Return [x, y] of the center of cell containing provided text 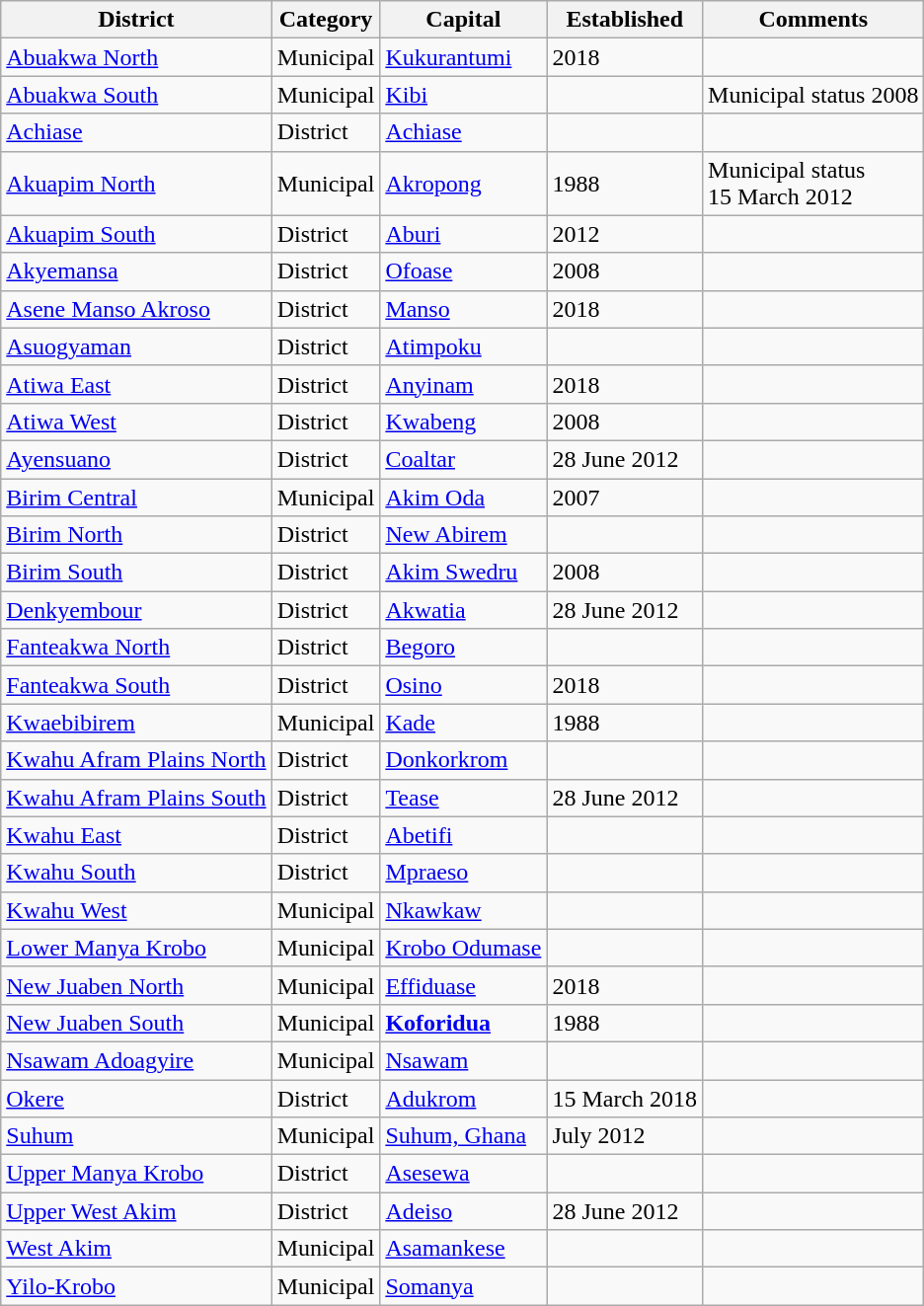
Upper West Akim [136, 1211]
Donkorkrom [464, 760]
Okere [136, 1099]
Asene Manso Akroso [136, 309]
Akuapim North [136, 184]
Kibi [464, 95]
Kwahu West [136, 910]
Lower Manya Krobo [136, 948]
Akropong [464, 184]
Asuogyaman [136, 346]
Koforidua [464, 1023]
Abuakwa North [136, 57]
Adukrom [464, 1099]
Kwaebibirem [136, 723]
Upper Manya Krobo [136, 1174]
Denkyembour [136, 610]
Krobo Odumase [464, 948]
Category [326, 20]
Kukurantumi [464, 57]
Atiwa East [136, 384]
Birim Central [136, 497]
Kwahu East [136, 835]
Abetifi [464, 835]
Aburi [464, 234]
Mpraeso [464, 873]
Osino [464, 685]
Akyemansa [136, 271]
Akim Swedru [464, 573]
Capital [464, 20]
West Akim [136, 1249]
Somanya [464, 1286]
2007 [625, 497]
Kwabeng [464, 422]
Kwahu Afram Plains South [136, 798]
Adeiso [464, 1211]
Yilo-Krobo [136, 1286]
Akuapim South [136, 234]
Nkawkaw [464, 910]
Akwatia [464, 610]
July 2012 [625, 1136]
Birim North [136, 535]
Asamankese [464, 1249]
2012 [625, 234]
Tease [464, 798]
Established [625, 20]
Anyinam [464, 384]
Kwahu South [136, 873]
Birim South [136, 573]
New Juaben South [136, 1023]
15 March 2018 [625, 1099]
Begoro [464, 648]
Abuakwa South [136, 95]
Asesewa [464, 1174]
New Abirem [464, 535]
Fanteakwa South [136, 685]
Akim Oda [464, 497]
Suhum, Ghana [464, 1136]
Nsawam Adoagyire [136, 1060]
Atimpoku [464, 346]
Ofoase [464, 271]
Atiwa West [136, 422]
Nsawam [464, 1060]
Municipal status15 March 2012 [813, 184]
Effiduase [464, 985]
Coaltar [464, 459]
Suhum [136, 1136]
Kwahu Afram Plains North [136, 760]
Manso [464, 309]
Municipal status 2008 [813, 95]
Kade [464, 723]
Ayensuano [136, 459]
Comments [813, 20]
Fanteakwa North [136, 648]
New Juaben North [136, 985]
